Return [x, y] of the center of cell containing provided text 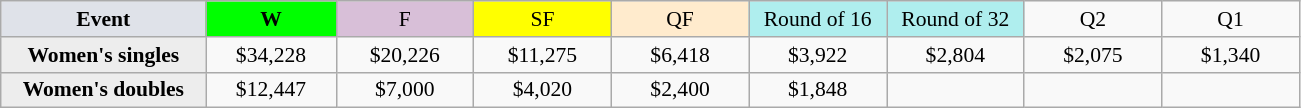
QF [680, 19]
$7,000 [405, 90]
$6,418 [680, 55]
$12,447 [271, 90]
Q2 [1093, 19]
SF [543, 19]
F [405, 19]
Women's doubles [104, 90]
$34,228 [271, 55]
$2,804 [955, 55]
Women's singles [104, 55]
$3,922 [818, 55]
$1,340 [1231, 55]
W [271, 19]
$4,020 [543, 90]
$2,400 [680, 90]
Round of 32 [955, 19]
$1,848 [818, 90]
$2,075 [1093, 55]
$11,275 [543, 55]
$20,226 [405, 55]
Round of 16 [818, 19]
Q1 [1231, 19]
Event [104, 19]
